Scan for the cell matching the given text and deliver its (X, Y) coordinate at center. 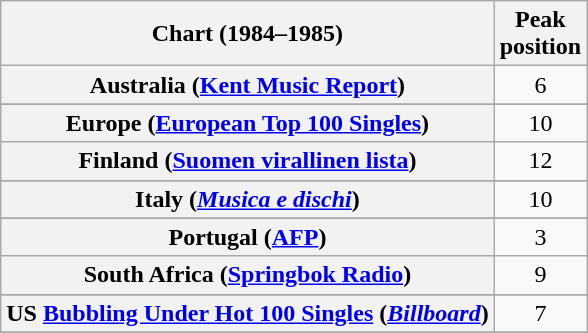
Finland (Suomen virallinen lista) (248, 161)
US Bubbling Under Hot 100 Singles (Billboard) (248, 313)
Australia (Kent Music Report) (248, 85)
9 (540, 275)
Italy (Musica e dischi) (248, 199)
12 (540, 161)
South Africa (Springbok Radio) (248, 275)
7 (540, 313)
3 (540, 237)
Peakposition (540, 34)
Chart (1984–1985) (248, 34)
Europe (European Top 100 Singles) (248, 123)
Portugal (AFP) (248, 237)
6 (540, 85)
